Locate the cell with the specified text and output its (x, y) center coordinate. 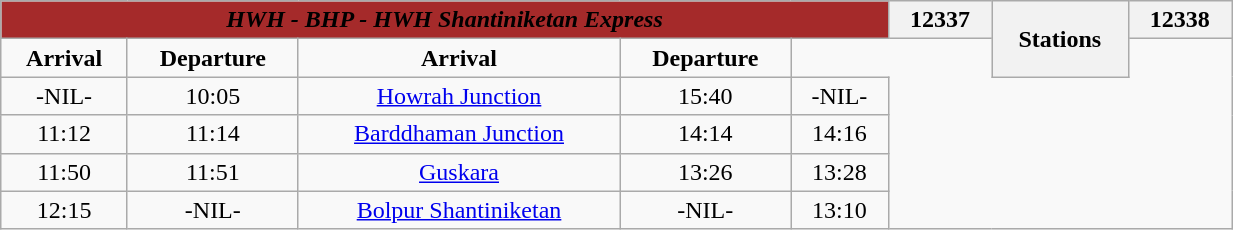
10:05 (212, 96)
Guskara (459, 172)
11:50 (64, 172)
14:16 (840, 134)
11:51 (212, 172)
14:14 (706, 134)
12337 (940, 20)
Barddhaman Junction (459, 134)
12:15 (64, 210)
13:10 (840, 210)
12338 (1180, 20)
Bolpur Shantiniketan (459, 210)
11:14 (212, 134)
Howrah Junction (459, 96)
13:26 (706, 172)
HWH - BHP - HWH Shantiniketan Express (444, 20)
11:12 (64, 134)
Stations (1060, 39)
15:40 (706, 96)
13:28 (840, 172)
